For the text-containing cell, return its midpoint in (X, Y) coordinate format. 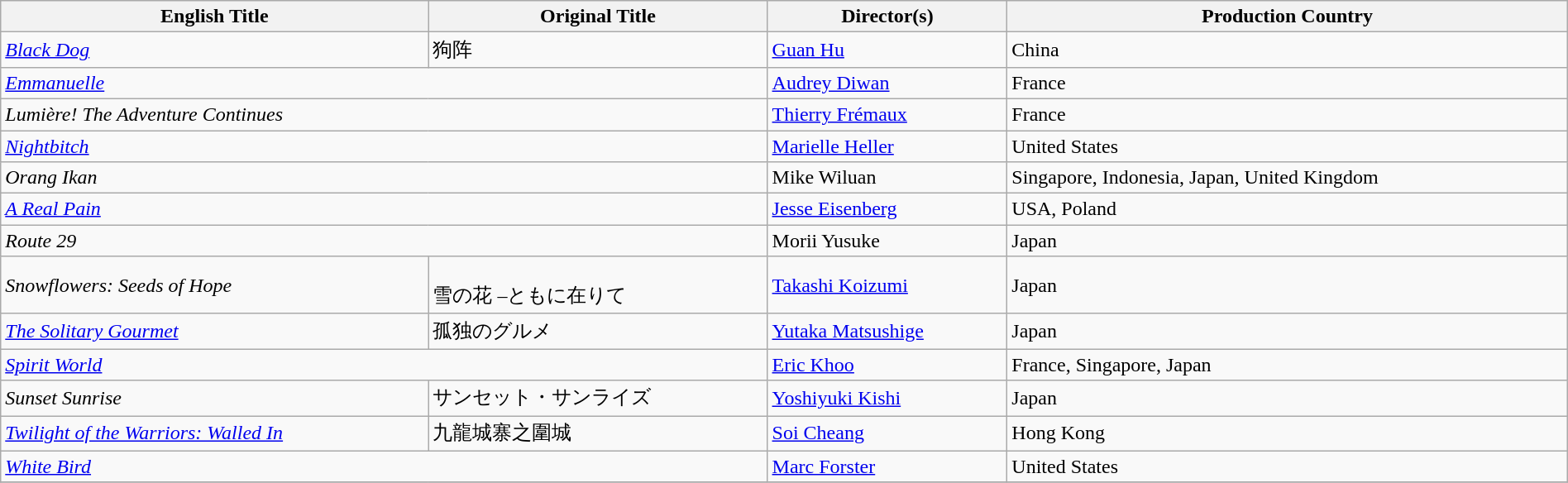
Guan Hu (887, 50)
The Solitary Gourmet (215, 331)
Morii Yusuke (887, 241)
Mike Wiluan (887, 178)
Audrey Diwan (887, 83)
Marielle Heller (887, 146)
Eric Khoo (887, 365)
Route 29 (384, 241)
Singapore, Indonesia, Japan, United Kingdom (1287, 178)
USA, Poland (1287, 209)
Lumière! The Adventure Continues (384, 114)
White Bird (384, 466)
Nightbitch (384, 146)
Production Country (1287, 17)
English Title (215, 17)
Snowflowers: Seeds of Hope (215, 285)
China (1287, 50)
孤独のグルメ (598, 331)
Yoshiyuki Kishi (887, 399)
Jesse Eisenberg (887, 209)
Orang Ikan (384, 178)
Twilight of the Warriors: Walled In (215, 433)
Marc Forster (887, 466)
Yutaka Matsushige (887, 331)
雪の花 –ともに在りて (598, 285)
狗阵 (598, 50)
Sunset Sunrise (215, 399)
Original Title (598, 17)
Spirit World (384, 365)
九龍城寨之圍城 (598, 433)
Hong Kong (1287, 433)
Emmanuelle (384, 83)
Soi Cheang (887, 433)
A Real Pain (384, 209)
Black Dog (215, 50)
France, Singapore, Japan (1287, 365)
Takashi Koizumi (887, 285)
サンセット・サンライズ (598, 399)
Director(s) (887, 17)
Thierry Frémaux (887, 114)
